Return the (x, y) coordinate for the center point of the cell that contains the specified text.  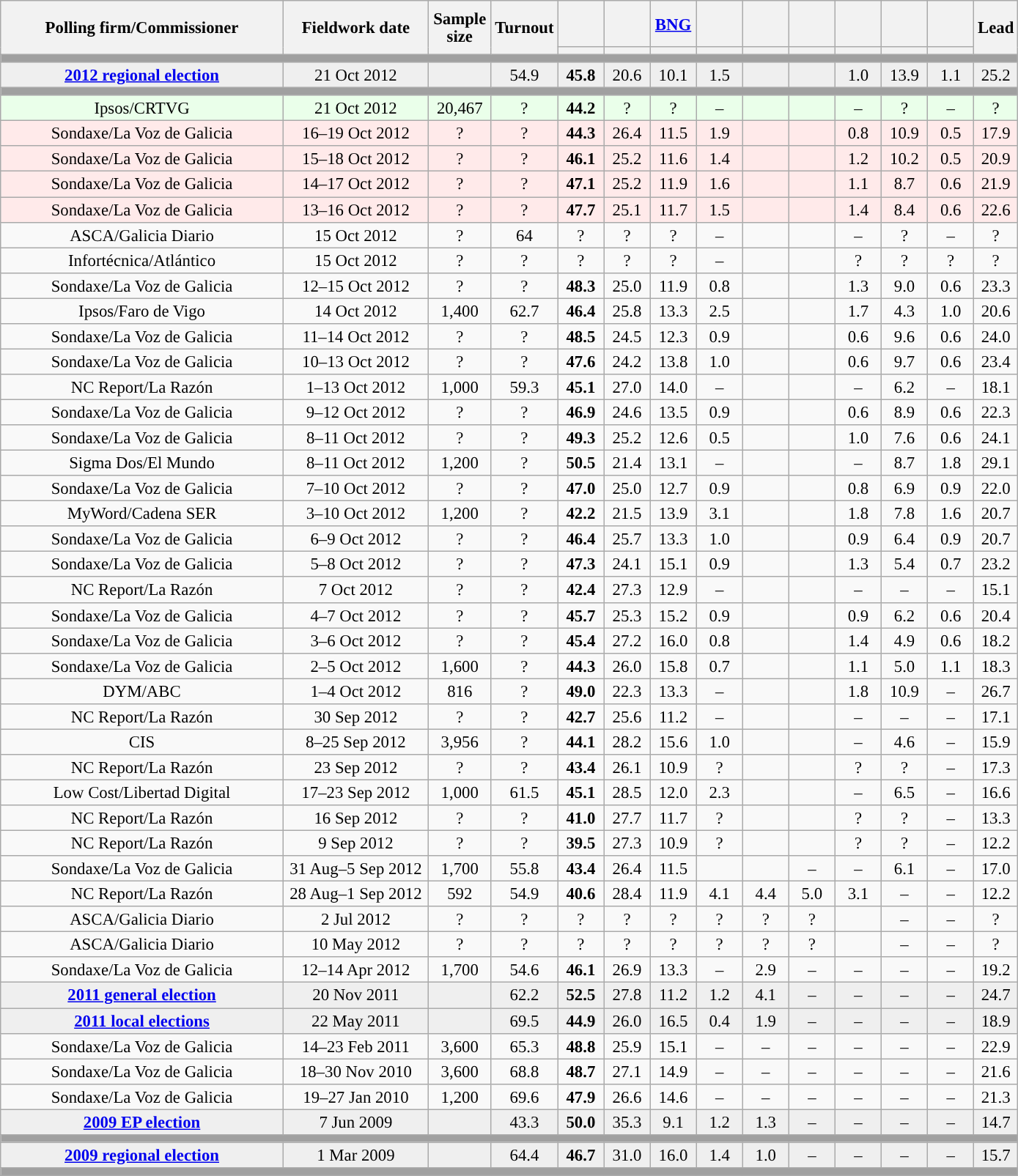
11.6 (673, 160)
7.6 (904, 438)
14–17 Oct 2012 (355, 185)
48.5 (580, 337)
44.1 (580, 742)
23.3 (996, 286)
47.9 (580, 1096)
40.6 (580, 894)
68.8 (525, 1071)
22.9 (996, 1046)
816 (460, 692)
59.3 (525, 387)
47.6 (580, 362)
27.2 (627, 640)
1,400 (460, 311)
6.5 (904, 793)
4.4 (765, 894)
Lead (996, 28)
24.5 (627, 337)
64.4 (525, 1155)
6–9 Oct 2012 (355, 539)
48.8 (580, 1046)
2011 general election (142, 995)
2.3 (720, 793)
7.8 (904, 514)
23.2 (996, 564)
4.3 (904, 311)
16 Sep 2012 (355, 818)
25.1 (627, 210)
12.0 (673, 793)
19.2 (996, 970)
2 Jul 2012 (355, 919)
27.7 (627, 818)
14.9 (673, 1071)
7–10 Oct 2012 (355, 488)
14.0 (673, 387)
19–27 Jan 2010 (355, 1096)
9.7 (904, 362)
9.6 (904, 337)
45.4 (580, 640)
6.9 (904, 488)
10.1 (673, 75)
14.7 (996, 1123)
9.1 (673, 1123)
1.7 (857, 311)
21.4 (627, 463)
5–8 Oct 2012 (355, 564)
Low Cost/Libertad Digital (142, 793)
28.4 (627, 894)
14–23 Feb 2011 (355, 1046)
1–4 Oct 2012 (355, 692)
25.6 (627, 717)
2011 local elections (142, 1021)
22.0 (996, 488)
46.7 (580, 1155)
2012 regional election (142, 75)
2.5 (720, 311)
6.4 (904, 539)
2009 regional election (142, 1155)
54.6 (525, 970)
592 (460, 894)
50.0 (580, 1123)
10 May 2012 (355, 945)
14.6 (673, 1096)
21.6 (996, 1071)
43.3 (525, 1123)
Ipsos/Faro de Vigo (142, 311)
CIS (142, 742)
49.0 (580, 692)
22.6 (996, 210)
4.9 (904, 640)
25.8 (627, 311)
25.9 (627, 1046)
47.7 (580, 210)
24.2 (627, 362)
27.0 (627, 387)
39.5 (580, 844)
45.8 (580, 75)
23.4 (996, 362)
15.2 (673, 615)
12.9 (673, 591)
52.5 (580, 995)
26.6 (627, 1096)
42.4 (580, 591)
45.7 (580, 615)
1,600 (460, 665)
2.9 (765, 970)
17–23 Sep 2012 (355, 793)
15.6 (673, 742)
18.2 (996, 640)
27.8 (627, 995)
4–7 Oct 2012 (355, 615)
12.6 (673, 438)
13–16 Oct 2012 (355, 210)
Sample size (460, 28)
28.5 (627, 793)
18.3 (996, 665)
Infortécnica/Atlántico (142, 261)
64 (525, 234)
17.0 (996, 869)
29.1 (996, 463)
35.3 (627, 1123)
48.3 (580, 286)
15.7 (996, 1155)
25.7 (627, 539)
26.7 (996, 692)
47.3 (580, 564)
41.0 (580, 818)
2009 EP election (142, 1123)
16–19 Oct 2012 (355, 133)
1 Mar 2009 (355, 1155)
42.7 (580, 717)
4.6 (904, 742)
17.9 (996, 133)
3,956 (460, 742)
42.2 (580, 514)
17.1 (996, 717)
31.0 (627, 1155)
3–6 Oct 2012 (355, 640)
44.9 (580, 1021)
18–30 Nov 2010 (355, 1071)
50.5 (580, 463)
10.2 (904, 160)
21.5 (627, 514)
18.9 (996, 1021)
25.3 (627, 615)
13.1 (673, 463)
Turnout (525, 28)
Sigma Dos/El Mundo (142, 463)
13.5 (673, 412)
MyWord/Cadena SER (142, 514)
17.3 (996, 768)
21.9 (996, 185)
30 Sep 2012 (355, 717)
7 Oct 2012 (355, 591)
20.4 (996, 615)
7 Jun 2009 (355, 1123)
47.1 (580, 185)
12.3 (673, 337)
9–12 Oct 2012 (355, 412)
69.5 (525, 1021)
12.7 (673, 488)
24.7 (996, 995)
11–14 Oct 2012 (355, 337)
18.1 (996, 387)
28 Aug–1 Sep 2012 (355, 894)
6.1 (904, 869)
24.0 (996, 337)
1–13 Oct 2012 (355, 387)
14 Oct 2012 (355, 311)
44.2 (580, 108)
28.2 (627, 742)
10–13 Oct 2012 (355, 362)
26.1 (627, 768)
69.6 (525, 1096)
20.9 (996, 160)
62.7 (525, 311)
9.0 (904, 286)
8–25 Sep 2012 (355, 742)
47.0 (580, 488)
26.9 (627, 970)
15–18 Oct 2012 (355, 160)
3–10 Oct 2012 (355, 514)
Fieldwork date (355, 28)
5.4 (904, 564)
8.9 (904, 412)
2–5 Oct 2012 (355, 665)
DYM/ABC (142, 692)
49.3 (580, 438)
23 Sep 2012 (355, 768)
BNG (673, 23)
16.5 (673, 1021)
31 Aug–5 Sep 2012 (355, 869)
Ipsos/CRTVG (142, 108)
20 Nov 2011 (355, 995)
22 May 2011 (355, 1021)
Polling firm/Commissioner (142, 28)
21.3 (996, 1096)
65.3 (525, 1046)
12–15 Oct 2012 (355, 286)
15.8 (673, 665)
9 Sep 2012 (355, 844)
15.9 (996, 742)
12–14 Apr 2012 (355, 970)
13.8 (673, 362)
0.4 (720, 1021)
55.8 (525, 869)
8.4 (904, 210)
27.1 (627, 1071)
16.6 (996, 793)
46.9 (580, 412)
24.6 (627, 412)
48.7 (580, 1071)
62.2 (525, 995)
61.5 (525, 793)
20,467 (460, 108)
